Find where the given text appears and provide that cell's center as (X, Y) coordinate. 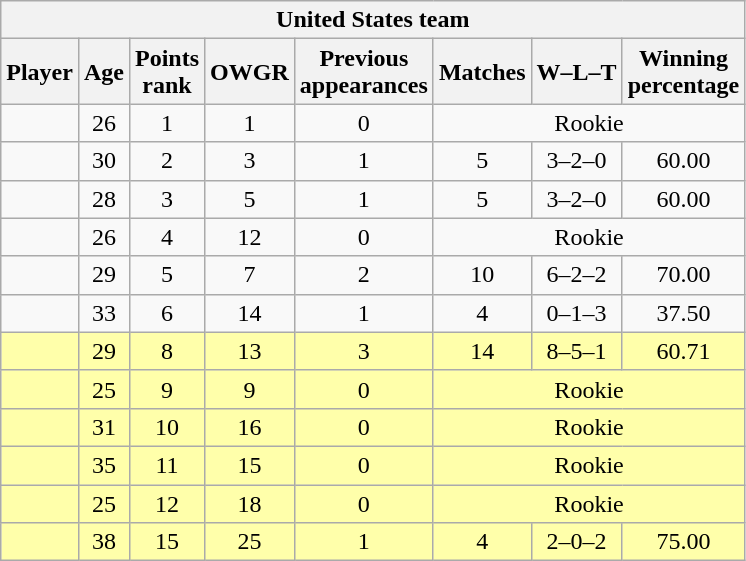
W–L–T (576, 72)
18 (250, 503)
35 (104, 465)
8–5–1 (576, 351)
OWGR (250, 72)
7 (250, 275)
33 (104, 313)
8 (166, 351)
6–2–2 (576, 275)
Pointsrank (166, 72)
Previousappearances (364, 72)
United States team (373, 20)
60.71 (684, 351)
31 (104, 427)
Player (40, 72)
Age (104, 72)
70.00 (684, 275)
Matches (482, 72)
16 (250, 427)
38 (104, 542)
75.00 (684, 542)
37.50 (684, 313)
13 (250, 351)
11 (166, 465)
6 (166, 313)
2–0–2 (576, 542)
0–1–3 (576, 313)
28 (104, 199)
30 (104, 161)
Winningpercentage (684, 72)
